Identify which cell holds the provided text, then report its [X, Y] central coordinate. 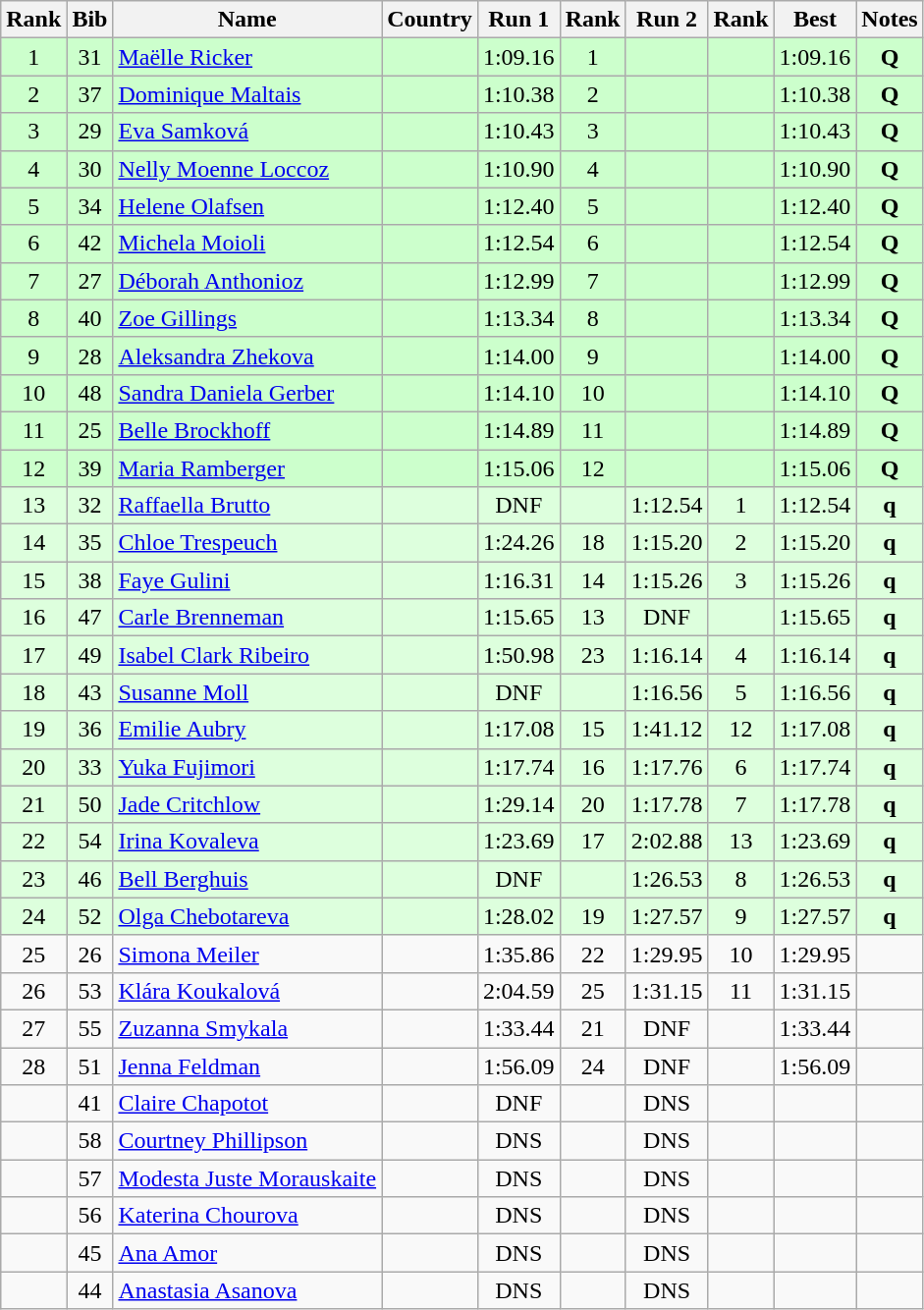
Chloe Trespeuch [247, 543]
Eva Samková [247, 132]
Olga Chebotareva [247, 916]
55 [90, 1028]
41 [90, 1104]
Zoe Gillings [247, 318]
Emilie Aubry [247, 730]
54 [90, 842]
Zuzanna Smykala [247, 1028]
Jade Critchlow [247, 804]
1:35.86 [518, 954]
Country [430, 20]
31 [90, 57]
56 [90, 1216]
Isabel Clark Ribeiro [247, 655]
Aleksandra Zhekova [247, 355]
51 [90, 1065]
1:17.76 [667, 767]
32 [90, 506]
36 [90, 730]
Run 2 [667, 20]
30 [90, 169]
42 [90, 244]
Sandra Daniela Gerber [247, 393]
Belle Brockhoff [247, 430]
Ana Amor [247, 1253]
1:28.02 [518, 916]
58 [90, 1141]
Claire Chapotot [247, 1104]
45 [90, 1253]
Klára Koukalová [247, 991]
33 [90, 767]
Nelly Moenne Loccoz [247, 169]
1:16.31 [518, 580]
Michela Moioli [247, 244]
50 [90, 804]
1:29.14 [518, 804]
37 [90, 94]
46 [90, 879]
Jenna Feldman [247, 1065]
39 [90, 468]
Dominique Maltais [247, 94]
Irina Kovaleva [247, 842]
38 [90, 580]
49 [90, 655]
52 [90, 916]
1:41.12 [667, 730]
Modesta Juste Morauskaite [247, 1178]
Bell Berghuis [247, 879]
48 [90, 393]
1:24.26 [518, 543]
Faye Gulini [247, 580]
Bib [90, 20]
57 [90, 1178]
34 [90, 206]
Anastasia Asanova [247, 1290]
Katerina Chourova [247, 1216]
53 [90, 991]
2:02.88 [667, 842]
Run 1 [518, 20]
Courtney Phillipson [247, 1141]
43 [90, 692]
Maria Ramberger [247, 468]
1:50.98 [518, 655]
Déborah Anthonioz [247, 281]
Notes [890, 20]
Maëlle Ricker [247, 57]
Name [247, 20]
Susanne Moll [247, 692]
Simona Meiler [247, 954]
Helene Olafsen [247, 206]
29 [90, 132]
Carle Brenneman [247, 618]
47 [90, 618]
Yuka Fujimori [247, 767]
Best [815, 20]
35 [90, 543]
Raffaella Brutto [247, 506]
40 [90, 318]
44 [90, 1290]
2:04.59 [518, 991]
